Return [X, Y] of the center of cell containing provided text 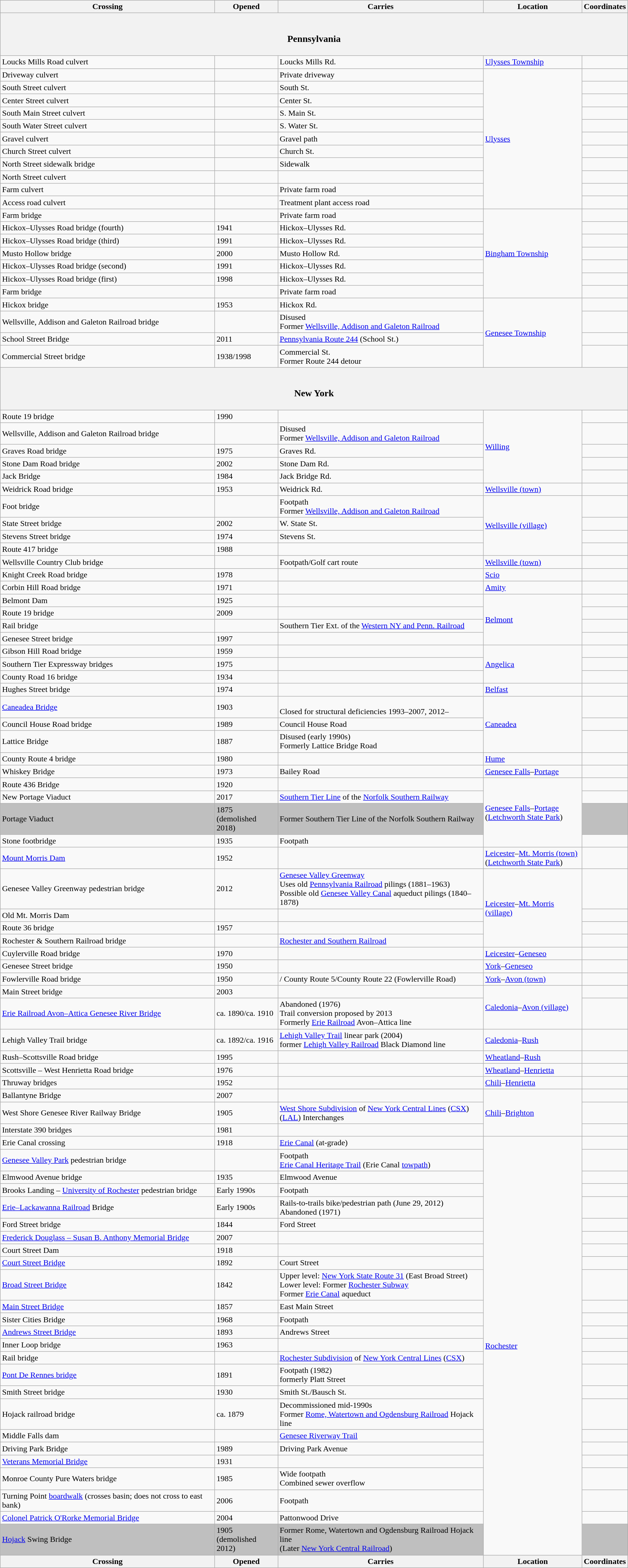
Treatment plant access road [380, 202]
1984 [246, 476]
Driveway culvert [107, 75]
Genesee Valley Park pedestrian bridge [107, 1160]
Wheatland–Rush [533, 1057]
Gravel culvert [107, 138]
2009 [246, 613]
Wellsville Country Club bridge [107, 562]
2000 [246, 253]
1978 [246, 575]
Chili–Brighton [533, 1112]
Lattice Bridge [107, 742]
1938/1998 [246, 356]
S. Main St. [380, 113]
1930 [246, 1392]
Foot bridge [107, 506]
1941 [246, 228]
Route 36 bridge [107, 928]
Scottsville – West Henrietta Road bridge [107, 1070]
Scio [533, 575]
Jack Bridge [107, 476]
Sister Cities Bridge [107, 1319]
Disused (early 1990s)Formerly Lattice Bridge Road [380, 742]
Erie Canal (at-grade) [380, 1143]
Ulysses Township [533, 62]
Erie Canal crossing [107, 1143]
1995 [246, 1057]
1957 [246, 928]
Former Southern Tier Line of the Norfolk Southern Railway [380, 819]
Stone Dam Road bridge [107, 464]
2012 [246, 889]
Monroe County Pure Waters bridge [107, 1478]
Court Street [380, 1263]
Wheatland–Henrietta [533, 1070]
Court Street Dam [107, 1250]
Church Street culvert [107, 151]
Wide footpathCombined sewer overflow [380, 1478]
Southern Tier Ext. of the Western NY and Penn. Railroad [380, 626]
New York [314, 388]
Belfast [533, 690]
Rochester Subdivision of New York Central Lines (CSX) [380, 1357]
Leicester–Mt. Morris (village) [533, 908]
Genesee Township [533, 333]
Main Street bridge [107, 992]
Former Rome, Watertown and Ogdensburg Railroad Hojack line(Later New York Central Railroad) [380, 1540]
1920 [246, 784]
Weidrick Road bridge [107, 489]
Stevens St. [380, 536]
Thruway bridges [107, 1083]
Belmont Dam [107, 600]
Erie–Lackawanna Railroad Bridge [107, 1208]
1990 [246, 416]
Route 436 Bridge [107, 784]
1875(demolished 2018) [246, 819]
Caneadea [533, 724]
Caneadea Bridge [107, 707]
Stone footbridge [107, 840]
1844 [246, 1225]
Belmont [533, 620]
1959 [246, 651]
Interstate 390 bridges [107, 1130]
FootpathErie Canal Heritage Trail (Erie Canal towpath) [380, 1160]
Abandoned (1976)Trail conversion proposed by 2013Formerly Erie Railroad Avon–Attica line [380, 1013]
1971 [246, 587]
Pennsylvania [314, 34]
Ulysses [533, 139]
South Main Street culvert [107, 113]
South Water Street culvert [107, 126]
State Street bridge [107, 524]
Loucks Mills Road culvert [107, 62]
Gibson Hill Road bridge [107, 651]
Graves Road bridge [107, 451]
Hojack Swing Bridge [107, 1540]
Bailey Road [380, 771]
1887 [246, 742]
Old Mt. Morris Dam [107, 915]
1893 [246, 1332]
Footpath/Golf cart route [380, 562]
Early 1990s [246, 1190]
Commercial St.Former Route 244 detour [380, 356]
Rochester & Southern Railroad bridge [107, 941]
S. Water St. [380, 126]
Southern Tier Line of the Norfolk Southern Railway [380, 797]
Bingham Township [533, 253]
Genesee Riverway Trail [380, 1436]
York–Geneseo [533, 966]
Pattonwood Drive [380, 1518]
Andrews Street Bridge [107, 1332]
1892 [246, 1263]
Upper level: New York State Route 31 (East Broad Street)Lower level: Former Rochester SubwayFormer Erie Canal aqueduct [380, 1285]
Ford Street [380, 1225]
Veterans Memorial Bridge [107, 1461]
ca. 1890/ca. 1910 [246, 1013]
1905 [246, 1112]
2004 [246, 1518]
1968 [246, 1319]
Footpath (1982)formerly Platt Street [380, 1375]
Mount Morris Dam [107, 858]
Ford Street bridge [107, 1225]
Frederick Douglass – Susan B. Anthony Memorial Bridge [107, 1237]
2003 [246, 992]
Andrews Street [380, 1332]
1963 [246, 1345]
Willing [533, 447]
Lehigh Valley Trail linear park (2004)former Lehigh Valley Railroad Black Diamond line [380, 1040]
Early 1900s [246, 1208]
Farm culvert [107, 190]
Access road culvert [107, 202]
Hickox–Ulysses Road bridge (first) [107, 279]
Council House Road [380, 724]
1905(demolished 2012) [246, 1540]
Broad Street Bridge [107, 1285]
County Road 16 bridge [107, 677]
1931 [246, 1461]
2017 [246, 797]
Brooks Landing – University of Rochester pedestrian bridge [107, 1190]
Angelica [533, 664]
ca. 1879 [246, 1414]
Turning Point boardwalk (crosses basin; does not cross to east bank) [107, 1501]
1842 [246, 1285]
Hojack railroad bridge [107, 1414]
1891 [246, 1375]
Route 417 bridge [107, 549]
Driving Park Bridge [107, 1449]
1985 [246, 1478]
Court Street Bridge [107, 1263]
Whiskey Bridge [107, 771]
Rails-to-trails bike/pedestrian path (June 29, 2012)Abandoned (1971) [380, 1208]
Genesee Falls–Portage [533, 771]
South Street culvert [107, 88]
1976 [246, 1070]
Corbin Hill Road bridge [107, 587]
Fowlerville Road bridge [107, 979]
Private driveway [380, 75]
ca. 1892/ca. 1916 [246, 1040]
York–Avon (town) [533, 979]
Jack Bridge Rd. [380, 476]
Knight Creek Road bridge [107, 575]
Inner Loop bridge [107, 1345]
West Shore Genesee River Railway Bridge [107, 1112]
1903 [246, 707]
Hickox–Ulysses Road bridge (second) [107, 266]
Rochester [533, 1346]
Ballantyne Bridge [107, 1095]
Smith Street bridge [107, 1392]
1997 [246, 639]
Leicester–Mt. Morris (town)(Letchworth State Park) [533, 858]
Musto Hollow bridge [107, 253]
Genesee Valley Greenway pedestrian bridge [107, 889]
Caledonia–Rush [533, 1040]
School Street Bridge [107, 339]
Erie Railroad Avon–Attica Genesee River Bridge [107, 1013]
Chili–Henrietta [533, 1083]
East Main Street [380, 1306]
Loucks Mills Rd. [380, 62]
Church St. [380, 151]
Gravel path [380, 138]
/ County Route 5/County Route 22 (Fowlerville Road) [380, 979]
Wellsville (village) [533, 526]
Amity [533, 587]
Musto Hollow Rd. [380, 253]
2011 [246, 339]
Smith St./Bausch St. [380, 1392]
1934 [246, 677]
Middle Falls dam [107, 1436]
Sidewalk [380, 164]
North Street sidewalk bridge [107, 164]
Driving Park Avenue [380, 1449]
Pennsylvania Route 244 (School St.) [380, 339]
Graves Rd. [380, 451]
Lehigh Valley Trail bridge [107, 1040]
Southern Tier Expressway bridges [107, 664]
Closed for structural deficiencies 1993–2007, 2012– [380, 707]
1925 [246, 600]
1857 [246, 1306]
Decommissioned mid-1990sFormer Rome, Watertown and Ogdensburg Railroad Hojack line [380, 1414]
New Portage Viaduct [107, 797]
Commercial Street bridge [107, 356]
Center St. [380, 100]
Genesee Valley GreenwayUses old Pennsylvania Railroad pilings (1881–1963)Possible old Genesee Valley Canal aqueduct pilings (1840–1878) [380, 889]
Hickox Rd. [380, 304]
Cuylerville Road bridge [107, 953]
West Shore Subdivision of New York Central Lines (CSX)(LAL) Interchanges [380, 1112]
1973 [246, 771]
1981 [246, 1130]
Hickox–Ulysses Road bridge (third) [107, 241]
FootpathFormer Wellsville, Addison and Galeton Railroad [380, 506]
Hickox bridge [107, 304]
County Route 4 bridge [107, 759]
South St. [380, 88]
Colonel Patrick O'Rorke Memorial Bridge [107, 1518]
Caledonia–Avon (village) [533, 1007]
Elmwood Avenue bridge [107, 1177]
Rochester and Southern Railroad [380, 941]
Pont De Rennes bridge [107, 1375]
1980 [246, 759]
1988 [246, 549]
Hume [533, 759]
Stevens Street bridge [107, 536]
Portage Viaduct [107, 819]
Leicester–Geneseo [533, 953]
Main Street Bridge [107, 1306]
Stone Dam Rd. [380, 464]
Elmwood Avenue [380, 1177]
2006 [246, 1501]
Council House Road bridge [107, 724]
Weidrick Rd. [380, 489]
Center Street culvert [107, 100]
Rush–Scottsville Road bridge [107, 1057]
Hickox–Ulysses Road bridge (fourth) [107, 228]
1970 [246, 953]
Hughes Street bridge [107, 690]
W. State St. [380, 524]
Genesee Falls–Portage(Letchworth State Park) [533, 812]
1998 [246, 279]
North Street culvert [107, 177]
